Scan for the cell matching the given text and deliver its [x, y] coordinate at center. 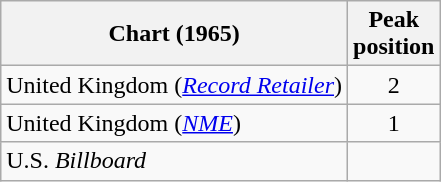
Chart (1965) [174, 34]
U.S. Billboard [174, 161]
Peakposition [394, 34]
1 [394, 123]
2 [394, 85]
United Kingdom (NME) [174, 123]
United Kingdom (Record Retailer) [174, 85]
